Provide the [X, Y] coordinate of the cell's center where the given text is located.  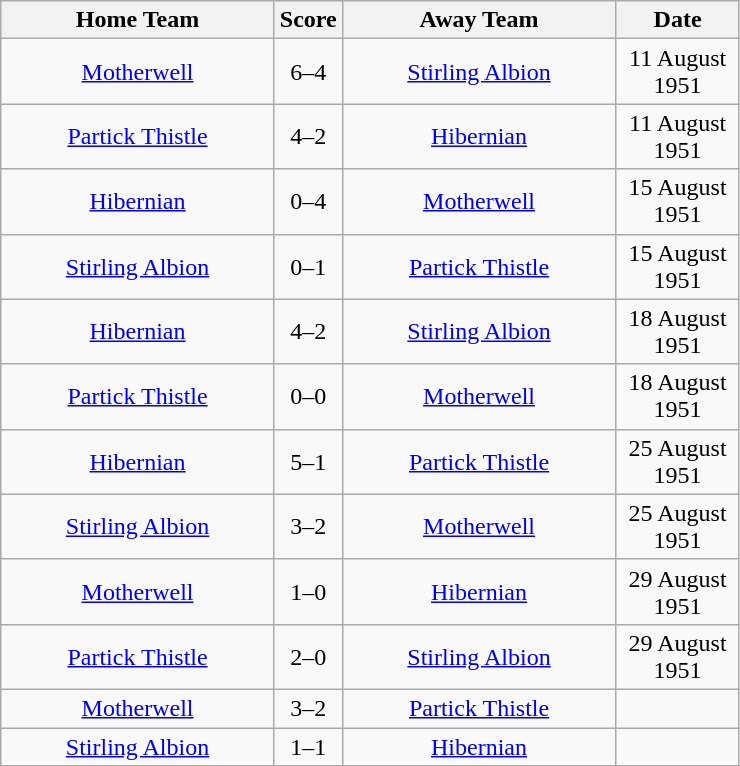
0–0 [308, 396]
2–0 [308, 656]
Home Team [138, 20]
1–0 [308, 592]
Score [308, 20]
Away Team [479, 20]
6–4 [308, 72]
5–1 [308, 462]
0–1 [308, 266]
Date [678, 20]
0–4 [308, 202]
1–1 [308, 747]
